Determine the [x, y] coordinate at the center of the cell enclosing the given text.  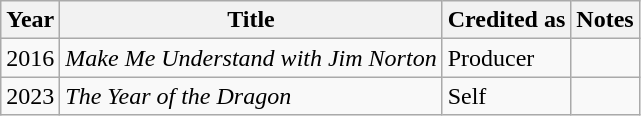
Year [30, 20]
2016 [30, 58]
2023 [30, 96]
Credited as [506, 20]
Make Me Understand with Jim Norton [251, 58]
Producer [506, 58]
The Year of the Dragon [251, 96]
Notes [605, 20]
Self [506, 96]
Title [251, 20]
